Extract the (X, Y) coordinate from the center of the cell holding the provided text.  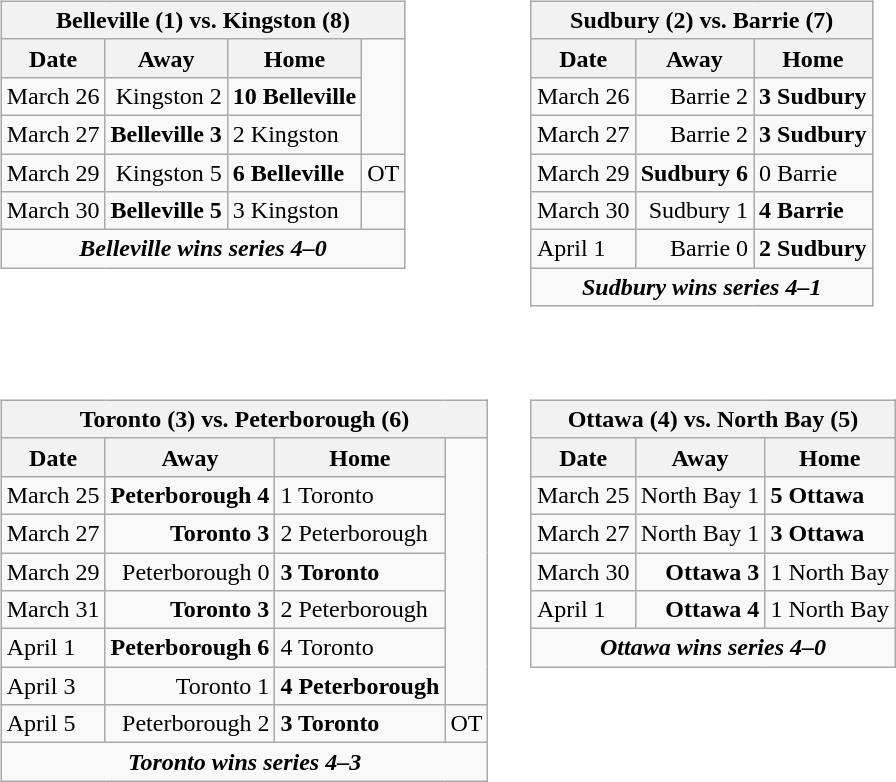
2 Sudbury (813, 249)
Ottawa wins series 4–0 (712, 648)
Kingston 5 (166, 173)
Kingston 2 (166, 96)
Peterborough 6 (190, 648)
Belleville 5 (166, 211)
1 Toronto (360, 495)
Sudbury 1 (694, 211)
3 Ottawa (830, 533)
Belleville (1) vs. Kingston (8) (203, 20)
Toronto 1 (190, 686)
Toronto wins series 4–3 (244, 762)
10 Belleville (294, 96)
5 Ottawa (830, 495)
Peterborough 2 (190, 724)
Toronto (3) vs. Peterborough (6) (244, 419)
6 Belleville (294, 173)
0 Barrie (813, 173)
3 Kingston (294, 211)
Ottawa (4) vs. North Bay (5) (712, 419)
2 Kingston (294, 134)
4 Peterborough (360, 686)
April 5 (53, 724)
April 3 (53, 686)
Sudbury wins series 4–1 (702, 287)
Ottawa 3 (700, 571)
Barrie 0 (694, 249)
Belleville 3 (166, 134)
Sudbury 6 (694, 173)
Peterborough 0 (190, 571)
Ottawa 4 (700, 610)
March 31 (53, 610)
Sudbury (2) vs. Barrie (7) (702, 20)
Peterborough 4 (190, 495)
Belleville wins series 4–0 (203, 249)
4 Toronto (360, 648)
4 Barrie (813, 211)
